Return the [X, Y] coordinate for the center point of the cell that contains the specified text.  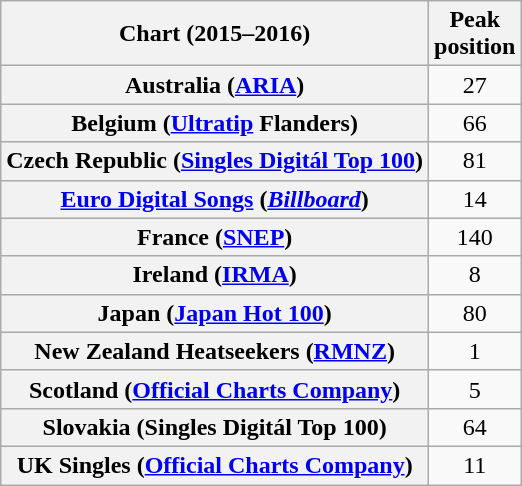
Euro Digital Songs (Billboard) [215, 199]
64 [475, 427]
France (SNEP) [215, 237]
Japan (Japan Hot 100) [215, 313]
Czech Republic (Singles Digitál Top 100) [215, 161]
Belgium (Ultratip Flanders) [215, 123]
81 [475, 161]
140 [475, 237]
11 [475, 465]
New Zealand Heatseekers (RMNZ) [215, 351]
5 [475, 389]
27 [475, 85]
14 [475, 199]
Ireland (IRMA) [215, 275]
Peakposition [475, 34]
66 [475, 123]
Slovakia (Singles Digitál Top 100) [215, 427]
8 [475, 275]
UK Singles (Official Charts Company) [215, 465]
80 [475, 313]
Scotland (Official Charts Company) [215, 389]
Chart (2015–2016) [215, 34]
1 [475, 351]
Australia (ARIA) [215, 85]
